Scan for the cell matching the given text and deliver its [x, y] coordinate at center. 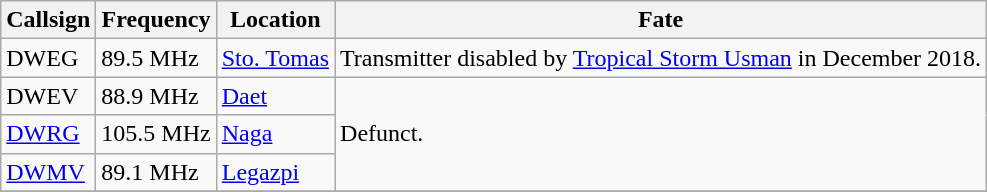
Frequency [156, 20]
Legazpi [275, 172]
DWEV [48, 96]
105.5 MHz [156, 134]
Transmitter disabled by Tropical Storm Usman in December 2018. [661, 58]
DWMV [48, 172]
DWEG [48, 58]
Defunct. [661, 134]
DWRG [48, 134]
Naga [275, 134]
Fate [661, 20]
Daet [275, 96]
Sto. Tomas [275, 58]
89.5 MHz [156, 58]
Location [275, 20]
Callsign [48, 20]
89.1 MHz [156, 172]
88.9 MHz [156, 96]
